Return the (x, y) coordinate for the center point of the cell that contains the specified text.  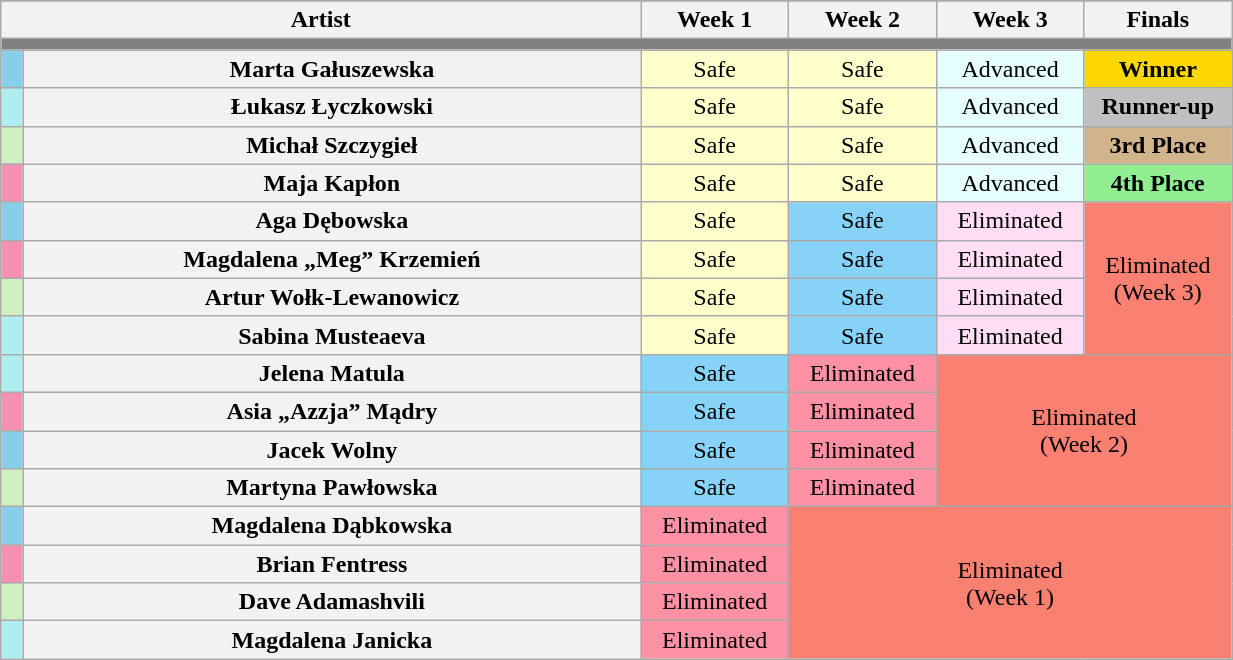
Finals (1158, 20)
Runner-up (1158, 107)
Magdalena Janicka (332, 640)
Jacek Wolny (332, 449)
Jelena Matula (332, 373)
Łukasz Łyczkowski (332, 107)
Asia „Azzja” Mądry (332, 411)
Winner (1158, 69)
Magdalena Dąbkowska (332, 526)
Artur Wołk-Lewanowicz (332, 297)
Magdalena „Meg” Krzemień (332, 259)
Michał Szczygieł (332, 145)
Artist (321, 20)
4th Place (1158, 183)
Brian Fentress (332, 564)
Eliminated(Week 3) (1158, 278)
3rd Place (1158, 145)
Week 1 (715, 20)
Eliminated(Week 1) (1010, 583)
Eliminated(Week 2) (1084, 430)
Marta Gałuszewska (332, 69)
Martyna Pawłowska (332, 488)
Sabina Musteaeva (332, 335)
Aga Dębowska (332, 221)
Week 2 (863, 20)
Week 3 (1010, 20)
Maja Kapłon (332, 183)
Dave Adamashvili (332, 602)
